Pinpoint the cell where the given text exists, returning its [x, y] midpoint coordinate. 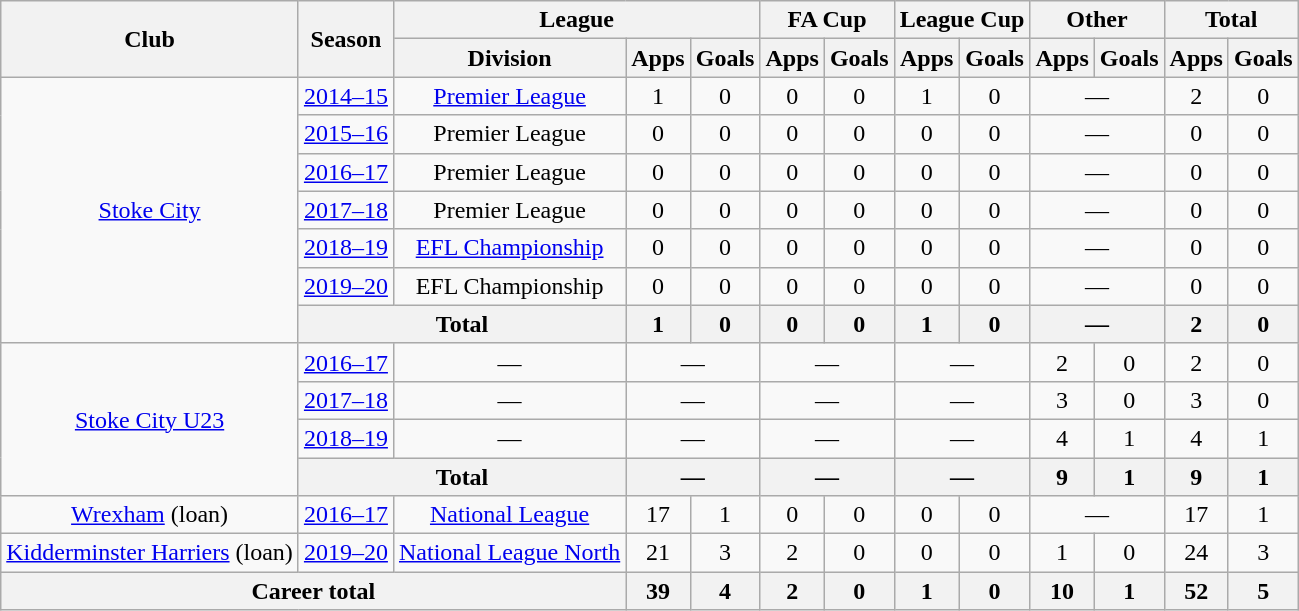
5 [1263, 591]
10 [1062, 591]
Division [509, 58]
Season [346, 39]
FA Cup [827, 20]
Stoke City [150, 210]
2014–15 [346, 96]
39 [658, 591]
Club [150, 39]
League [576, 20]
Kidderminster Harriers (loan) [150, 553]
Other [1097, 20]
52 [1196, 591]
National League North [509, 553]
Wrexham (loan) [150, 515]
Stoke City U23 [150, 419]
21 [658, 553]
2015–16 [346, 134]
National League [509, 515]
Career total [314, 591]
League Cup [962, 20]
24 [1196, 553]
